Determine the [X, Y] coordinate at the center of the cell enclosing the given text.  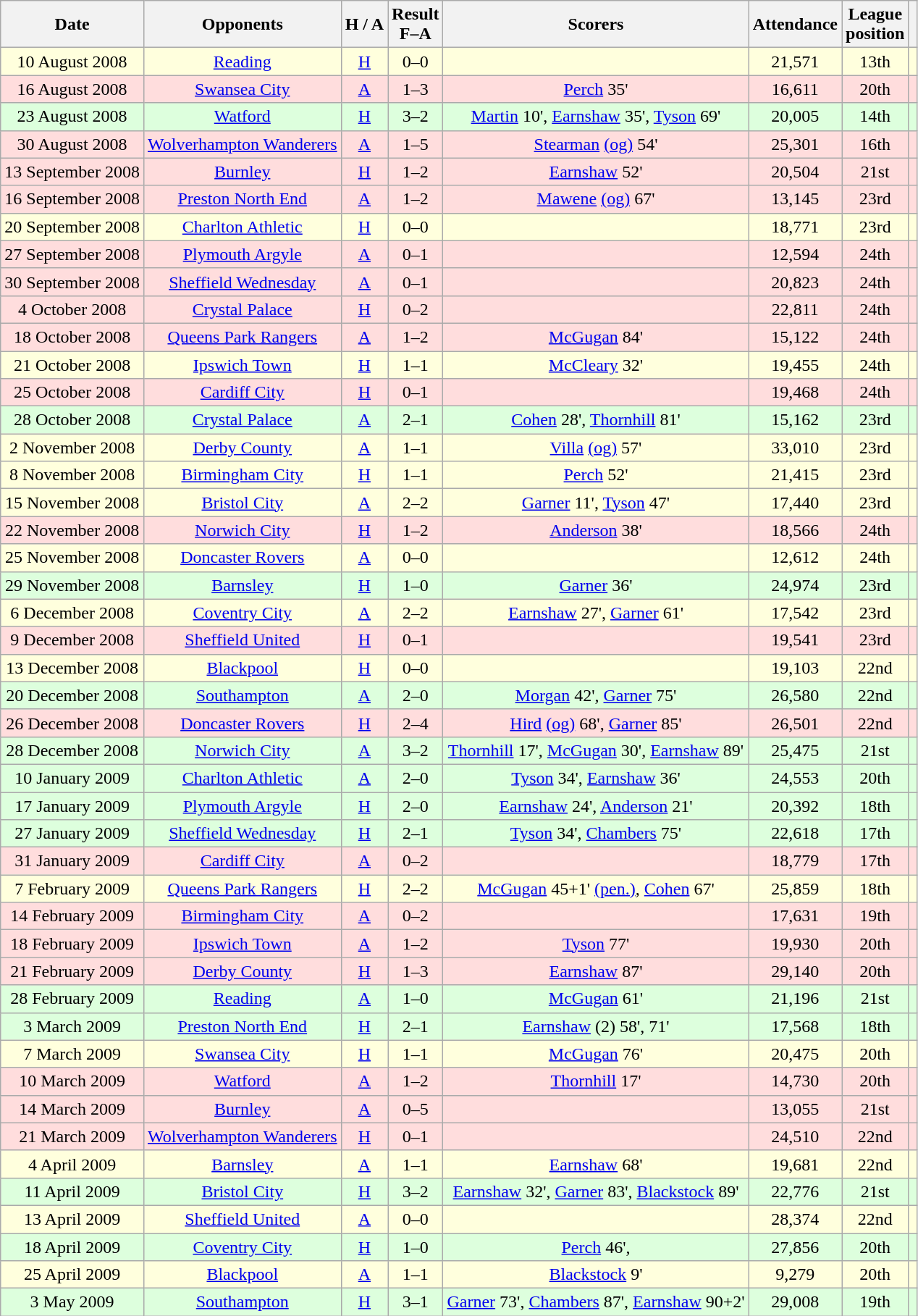
22,811 [795, 309]
30 August 2008 [72, 144]
Earnshaw 68' [596, 1164]
7 March 2009 [72, 1054]
26,580 [795, 695]
19,468 [795, 393]
33,010 [795, 448]
28 February 2009 [72, 999]
Garner 11', Tyson 47' [596, 503]
20,823 [795, 282]
24,510 [795, 1136]
28,374 [795, 1219]
17,631 [795, 916]
Mawene (og) 67' [596, 199]
23 August 2008 [72, 117]
0–5 [416, 1109]
Stearman (og) 54' [596, 144]
16 September 2008 [72, 199]
6 December 2008 [72, 613]
20,475 [795, 1054]
29 November 2008 [72, 585]
Morgan 42', Garner 75' [596, 695]
15,162 [795, 420]
10 March 2009 [72, 1081]
2 November 2008 [72, 448]
H / A [364, 25]
4 April 2009 [72, 1164]
Thornhill 17', McGugan 30', Earnshaw 89' [596, 750]
28 December 2008 [72, 750]
7 February 2009 [72, 889]
22,776 [795, 1191]
18 October 2008 [72, 337]
McGugan 45+1' (pen.), Cohen 67' [596, 889]
31 January 2009 [72, 861]
19,455 [795, 364]
Earnshaw (2) 58', 71' [596, 1026]
Earnshaw 52' [596, 172]
Perch 52' [596, 475]
McCleary 32' [596, 364]
25,859 [795, 889]
11 April 2009 [72, 1191]
21 October 2008 [72, 364]
Earnshaw 32', Garner 83', Blackstock 89' [596, 1191]
16,611 [795, 89]
Perch 46', [596, 1246]
15,122 [795, 337]
13 September 2008 [72, 172]
Garner 73', Chambers 87', Earnshaw 90+2' [596, 1302]
14 March 2009 [72, 1109]
17,542 [795, 613]
Tyson 77' [596, 944]
25 April 2009 [72, 1275]
8 November 2008 [72, 475]
18,771 [795, 227]
27 September 2008 [72, 254]
13 April 2009 [72, 1219]
13th [875, 62]
29,008 [795, 1302]
Tyson 34', Earnshaw 36' [596, 778]
20,392 [795, 806]
Garner 36' [596, 585]
19,541 [795, 640]
20,005 [795, 117]
19,681 [795, 1164]
28 October 2008 [72, 420]
1–5 [416, 144]
24,974 [795, 585]
Thornhill 17' [596, 1081]
21,196 [795, 999]
26,501 [795, 723]
13,145 [795, 199]
27,856 [795, 1246]
25 October 2008 [72, 393]
17,568 [795, 1026]
Tyson 34', Chambers 75' [596, 834]
20 September 2008 [72, 227]
18,779 [795, 861]
3 March 2009 [72, 1026]
24,553 [795, 778]
22,618 [795, 834]
Earnshaw 24', Anderson 21' [596, 806]
Villa (og) 57' [596, 448]
Scorers [596, 25]
3–1 [416, 1302]
ResultF–A [416, 25]
Leagueposition [875, 25]
Opponents [242, 25]
Hird (og) 68', Garner 85' [596, 723]
17 January 2009 [72, 806]
20,504 [795, 172]
21,571 [795, 62]
29,140 [795, 971]
27 January 2009 [72, 834]
Anderson 38' [596, 530]
19,103 [795, 668]
Earnshaw 27', Garner 61' [596, 613]
McGugan 84' [596, 337]
McGugan 76' [596, 1054]
4 October 2008 [72, 309]
McGugan 61' [596, 999]
Date [72, 25]
21,415 [795, 475]
30 September 2008 [72, 282]
16th [875, 144]
Cohen 28', Thornhill 81' [596, 420]
Perch 35' [596, 89]
12,612 [795, 558]
20 December 2008 [72, 695]
14 February 2009 [72, 916]
18 February 2009 [72, 944]
Earnshaw 87' [596, 971]
16 August 2008 [72, 89]
26 December 2008 [72, 723]
14th [875, 117]
12,594 [795, 254]
15 November 2008 [72, 503]
10 August 2008 [72, 62]
14,730 [795, 1081]
Martin 10', Earnshaw 35', Tyson 69' [596, 117]
13 December 2008 [72, 668]
25 November 2008 [72, 558]
13,055 [795, 1109]
2–4 [416, 723]
19,930 [795, 944]
10 January 2009 [72, 778]
18 April 2009 [72, 1246]
21 February 2009 [72, 971]
25,475 [795, 750]
18,566 [795, 530]
Blackstock 9' [596, 1275]
3 May 2009 [72, 1302]
25,301 [795, 144]
17,440 [795, 503]
22 November 2008 [72, 530]
Attendance [795, 25]
9,279 [795, 1275]
21 March 2009 [72, 1136]
9 December 2008 [72, 640]
